Search for the cell housing the specified text and yield its [X, Y] center coordinate. 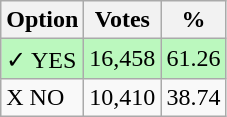
% [194, 20]
61.26 [194, 59]
38.74 [194, 97]
✓ YES [42, 59]
10,410 [122, 97]
Votes [122, 20]
Option [42, 20]
16,458 [122, 59]
X NO [42, 97]
